Extract the (x, y) coordinate from the center of the cell holding the provided text.  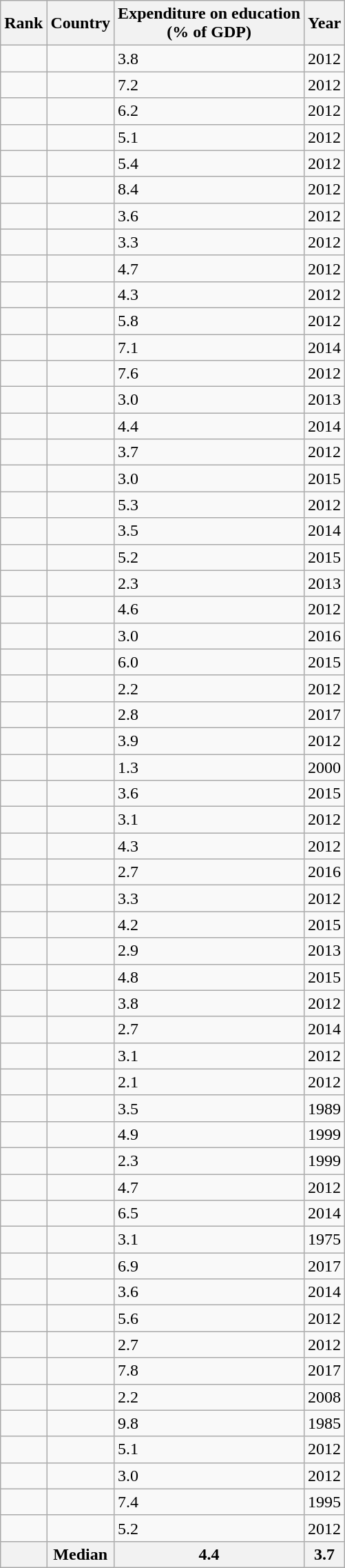
6.5 (209, 1214)
Median (81, 1554)
2000 (325, 767)
6.9 (209, 1266)
5.8 (209, 321)
1995 (325, 1502)
4.2 (209, 925)
Year (325, 23)
7.1 (209, 347)
8.4 (209, 190)
2.9 (209, 951)
1975 (325, 1240)
3.9 (209, 741)
4.8 (209, 977)
2.1 (209, 1082)
9.8 (209, 1423)
Country (81, 23)
6.0 (209, 662)
7.8 (209, 1371)
7.6 (209, 374)
Expenditure on education(% of GDP) (209, 23)
1985 (325, 1423)
4.6 (209, 610)
6.2 (209, 111)
Rank (23, 23)
4.9 (209, 1134)
5.3 (209, 505)
7.2 (209, 85)
5.6 (209, 1318)
2008 (325, 1397)
2.8 (209, 714)
1989 (325, 1108)
1.3 (209, 767)
5.4 (209, 163)
7.4 (209, 1502)
